From the cell containing the given text, extract its center point as [x, y] coordinate. 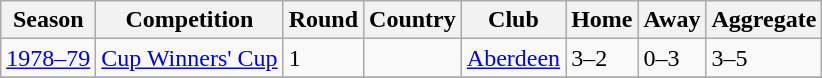
3–2 [602, 58]
Away [672, 20]
3–5 [764, 58]
Competition [190, 20]
Cup Winners' Cup [190, 58]
Country [413, 20]
Home [602, 20]
Round [323, 20]
Season [48, 20]
Aberdeen [513, 58]
1978–79 [48, 58]
0–3 [672, 58]
Aggregate [764, 20]
Club [513, 20]
1 [323, 58]
